Return [x, y] of the center of cell containing provided text 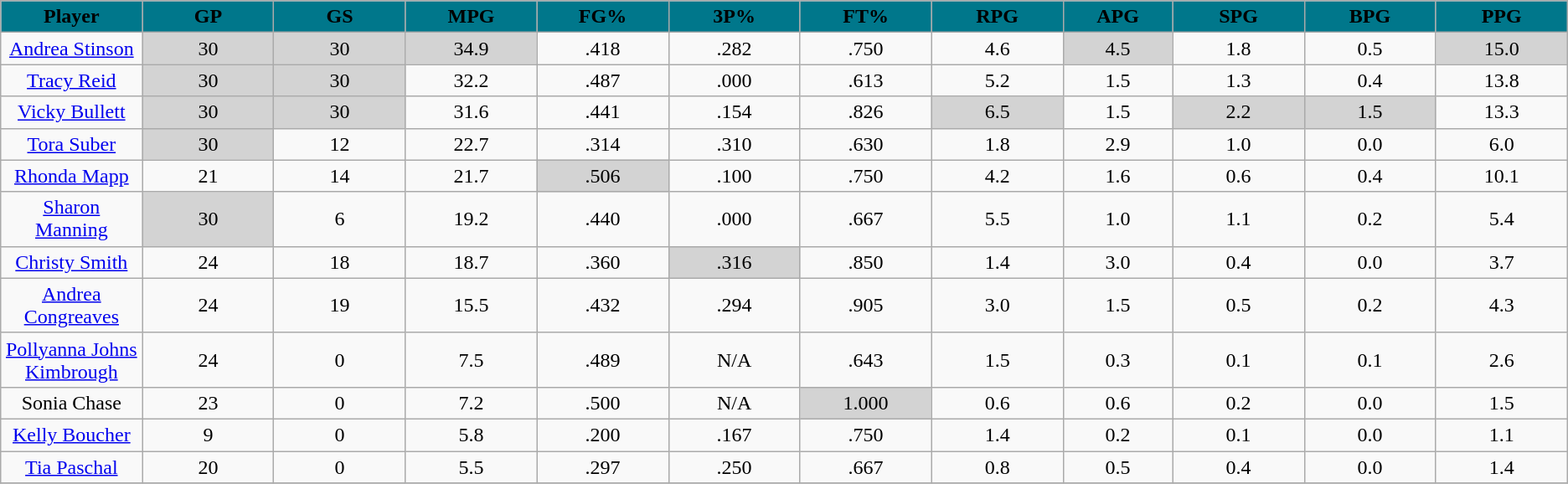
.487 [603, 80]
.432 [603, 305]
21 [208, 176]
APG [1117, 17]
Tora Suber [72, 144]
7.2 [471, 403]
Andrea Stinson [72, 49]
12 [340, 144]
.441 [603, 112]
15.0 [1501, 49]
.154 [734, 112]
9 [208, 435]
19 [340, 305]
.613 [866, 80]
.905 [866, 305]
Player [72, 17]
.310 [734, 144]
Tia Paschal [72, 466]
0.8 [997, 466]
6.5 [997, 112]
GS [340, 17]
18.7 [471, 262]
.282 [734, 49]
SPG [1238, 17]
6 [340, 219]
22.7 [471, 144]
4.2 [997, 176]
.314 [603, 144]
.643 [866, 360]
PPG [1501, 17]
.167 [734, 435]
.316 [734, 262]
Pollyanna Johns Kimbrough [72, 360]
.418 [603, 49]
Christy Smith [72, 262]
34.9 [471, 49]
5.2 [997, 80]
.506 [603, 176]
1.000 [866, 403]
Sharon Manning [72, 219]
1.3 [1238, 80]
23 [208, 403]
18 [340, 262]
5.8 [471, 435]
2.9 [1117, 144]
MPG [471, 17]
.360 [603, 262]
0.3 [1117, 360]
.826 [866, 112]
.100 [734, 176]
.297 [603, 466]
32.2 [471, 80]
.850 [866, 262]
15.5 [471, 305]
10.1 [1501, 176]
Vicky Bullett [72, 112]
Kelly Boucher [72, 435]
21.7 [471, 176]
31.6 [471, 112]
Tracy Reid [72, 80]
Rhonda Mapp [72, 176]
20 [208, 466]
3.7 [1501, 262]
13.3 [1501, 112]
Andrea Congreaves [72, 305]
FG% [603, 17]
2.6 [1501, 360]
.250 [734, 466]
2.2 [1238, 112]
6.0 [1501, 144]
3P% [734, 17]
13.8 [1501, 80]
.500 [603, 403]
.200 [603, 435]
.630 [866, 144]
RPG [997, 17]
BPG [1370, 17]
.294 [734, 305]
Sonia Chase [72, 403]
5.4 [1501, 219]
1.6 [1117, 176]
14 [340, 176]
FT% [866, 17]
.440 [603, 219]
.489 [603, 360]
4.5 [1117, 49]
4.6 [997, 49]
19.2 [471, 219]
GP [208, 17]
4.3 [1501, 305]
7.5 [471, 360]
